Provide the (x, y) coordinate of the cell's center where the given text is located.  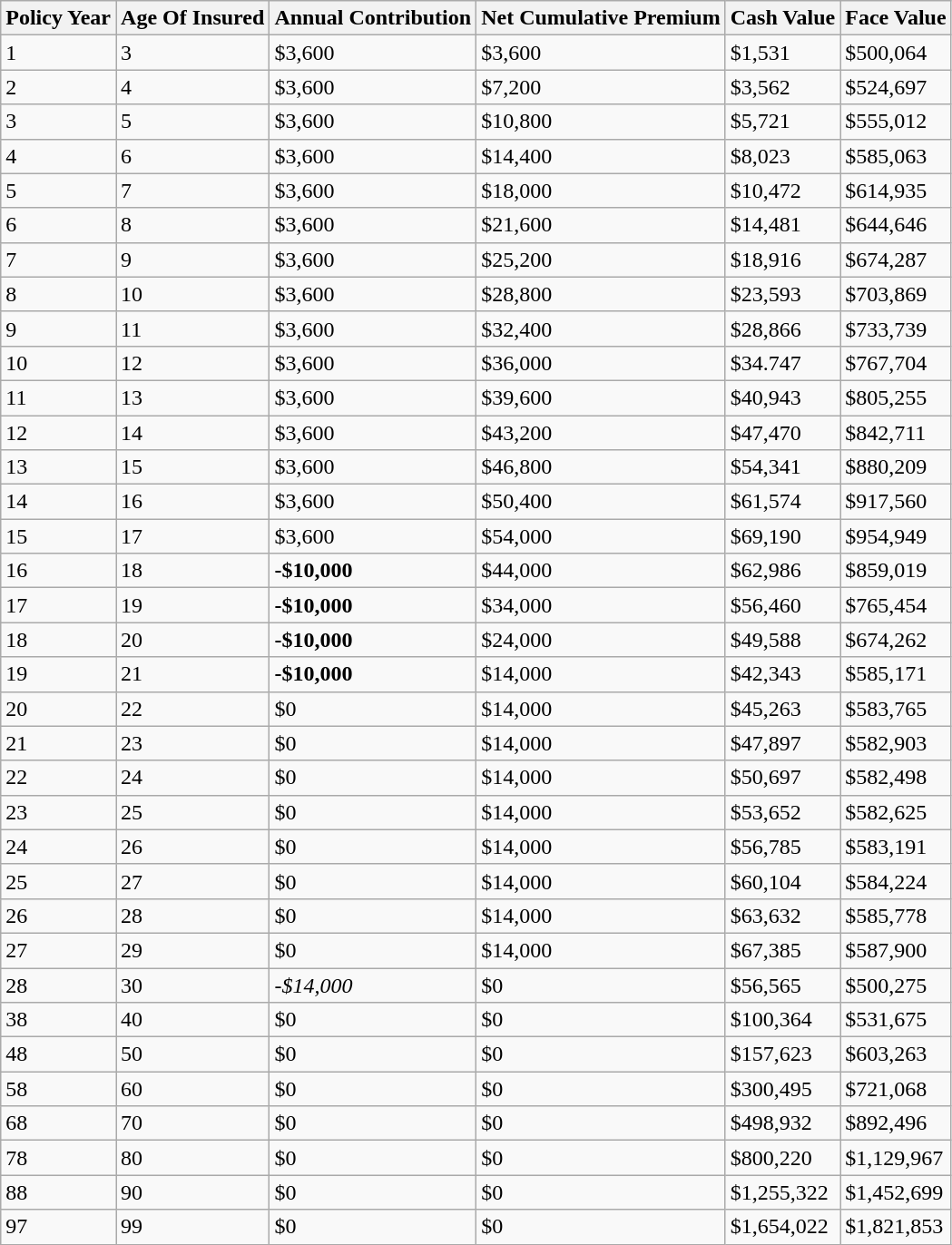
$47,897 (782, 743)
$892,496 (896, 1123)
$157,623 (782, 1054)
$25,200 (601, 260)
$5,721 (782, 122)
$498,932 (782, 1123)
$733,739 (896, 328)
Policy Year (58, 18)
$42,343 (782, 674)
$805,255 (896, 397)
$39,600 (601, 397)
$3,562 (782, 87)
$50,697 (782, 778)
$500,275 (896, 985)
80 (192, 1158)
$56,565 (782, 985)
$34.747 (782, 363)
$880,209 (896, 467)
97 (58, 1227)
$1,821,853 (896, 1227)
$584,224 (896, 881)
Annual Contribution (373, 18)
$61,574 (782, 502)
$767,704 (896, 363)
Net Cumulative Premium (601, 18)
$524,697 (896, 87)
Age Of Insured (192, 18)
50 (192, 1054)
$300,495 (782, 1089)
$10,472 (782, 191)
$587,900 (896, 950)
$40,943 (782, 397)
$32,400 (601, 328)
99 (192, 1227)
$100,364 (782, 1020)
$644,646 (896, 225)
$1,452,699 (896, 1192)
$36,000 (601, 363)
$8,023 (782, 156)
$674,287 (896, 260)
$917,560 (896, 502)
$500,064 (896, 53)
$18,916 (782, 260)
90 (192, 1192)
$69,190 (782, 536)
$47,470 (782, 433)
$614,935 (896, 191)
$1,654,022 (782, 1227)
$28,800 (601, 294)
$56,785 (782, 847)
$582,903 (896, 743)
$765,454 (896, 605)
$63,632 (782, 916)
$56,460 (782, 605)
$14,400 (601, 156)
$1,531 (782, 53)
$14,481 (782, 225)
1 (58, 53)
$1,129,967 (896, 1158)
$603,263 (896, 1054)
70 (192, 1123)
$44,000 (601, 571)
$583,765 (896, 709)
$34,000 (601, 605)
$50,400 (601, 502)
2 (58, 87)
$7,200 (601, 87)
$10,800 (601, 122)
58 (58, 1089)
$585,063 (896, 156)
$49,588 (782, 640)
$954,949 (896, 536)
$583,191 (896, 847)
29 (192, 950)
$674,262 (896, 640)
$54,000 (601, 536)
88 (58, 1192)
$1,255,322 (782, 1192)
68 (58, 1123)
-$14,000 (373, 985)
$582,498 (896, 778)
$24,000 (601, 640)
$62,986 (782, 571)
$60,104 (782, 881)
Cash Value (782, 18)
38 (58, 1020)
$43,200 (601, 433)
$46,800 (601, 467)
$859,019 (896, 571)
Face Value (896, 18)
$555,012 (896, 122)
$23,593 (782, 294)
$54,341 (782, 467)
$703,869 (896, 294)
$585,171 (896, 674)
$582,625 (896, 812)
60 (192, 1089)
$800,220 (782, 1158)
$21,600 (601, 225)
$842,711 (896, 433)
40 (192, 1020)
$18,000 (601, 191)
$585,778 (896, 916)
30 (192, 985)
$67,385 (782, 950)
$531,675 (896, 1020)
48 (58, 1054)
$28,866 (782, 328)
78 (58, 1158)
$53,652 (782, 812)
$45,263 (782, 709)
$721,068 (896, 1089)
